Pinpoint the cell where the given text exists, returning its [x, y] midpoint coordinate. 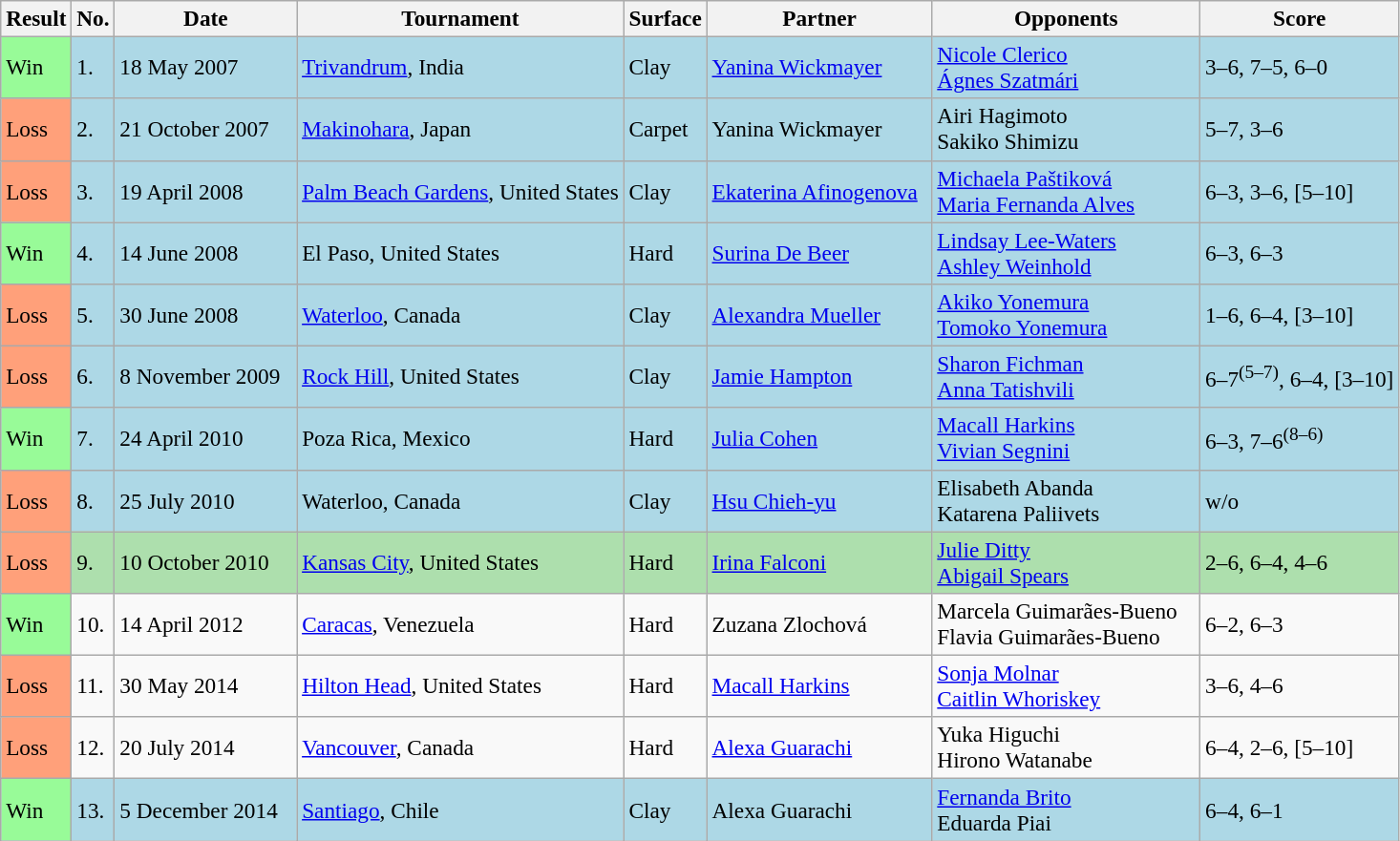
6–4, 6–1 [1300, 809]
7. [94, 439]
Vancouver, Canada [460, 748]
Zuzana Zlochová [819, 624]
5–7, 3–6 [1300, 130]
18 May 2007 [206, 67]
6–3, 3–6, [5–10] [1300, 191]
Michaela Paštiková Maria Fernanda Alves [1066, 191]
6–3, 6–3 [1300, 252]
5 December 2014 [206, 809]
Date [206, 18]
Poza Rica, Mexico [460, 439]
8 November 2009 [206, 376]
Fernanda Brito Eduarda Piai [1066, 809]
3–6, 7–5, 6–0 [1300, 67]
30 June 2008 [206, 315]
10. [94, 624]
19 April 2008 [206, 191]
Surface [665, 18]
Jamie Hampton [819, 376]
2. [94, 130]
3. [94, 191]
Score [1300, 18]
20 July 2014 [206, 748]
Akiko Yonemura Tomoko Yonemura [1066, 315]
Caracas, Venezuela [460, 624]
10 October 2010 [206, 561]
5. [94, 315]
Nicole Clerico Ágnes Szatmári [1066, 67]
Marcela Guimarães-Bueno Flavia Guimarães-Bueno [1066, 624]
Airi Hagimoto Sakiko Shimizu [1066, 130]
Hilton Head, United States [460, 685]
14 April 2012 [206, 624]
Hsu Chieh-yu [819, 500]
6. [94, 376]
Macall Harkins Vivian Segnini [1066, 439]
8. [94, 500]
4. [94, 252]
3–6, 4–6 [1300, 685]
30 May 2014 [206, 685]
Julie Ditty Abigail Spears [1066, 561]
Elisabeth Abanda Katarena Paliivets [1066, 500]
Tournament [460, 18]
Yuka Higuchi Hirono Watanabe [1066, 748]
Makinohara, Japan [460, 130]
Irina Falconi [819, 561]
Partner [819, 18]
6–4, 2–6, [5–10] [1300, 748]
w/o [1300, 500]
12. [94, 748]
13. [94, 809]
Opponents [1066, 18]
21 October 2007 [206, 130]
Santiago, Chile [460, 809]
Result [36, 18]
Ekaterina Afinogenova [819, 191]
El Paso, United States [460, 252]
Sharon Fichman Anna Tatishvili [1066, 376]
Kansas City, United States [460, 561]
No. [94, 18]
Surina De Beer [819, 252]
Macall Harkins [819, 685]
Rock Hill, United States [460, 376]
Lindsay Lee-Waters Ashley Weinhold [1066, 252]
6–7(5–7), 6–4, [3–10] [1300, 376]
Trivandrum, India [460, 67]
6–3, 7–6(8–6) [1300, 439]
1–6, 6–4, [3–10] [1300, 315]
Carpet [665, 130]
1. [94, 67]
2–6, 6–4, 4–6 [1300, 561]
Alexandra Mueller [819, 315]
Sonja Molnar Caitlin Whoriskey [1066, 685]
Julia Cohen [819, 439]
6–2, 6–3 [1300, 624]
14 June 2008 [206, 252]
24 April 2010 [206, 439]
11. [94, 685]
9. [94, 561]
25 July 2010 [206, 500]
Palm Beach Gardens, United States [460, 191]
